Provide the (X, Y) coordinate of the cell's center where the given text is located.  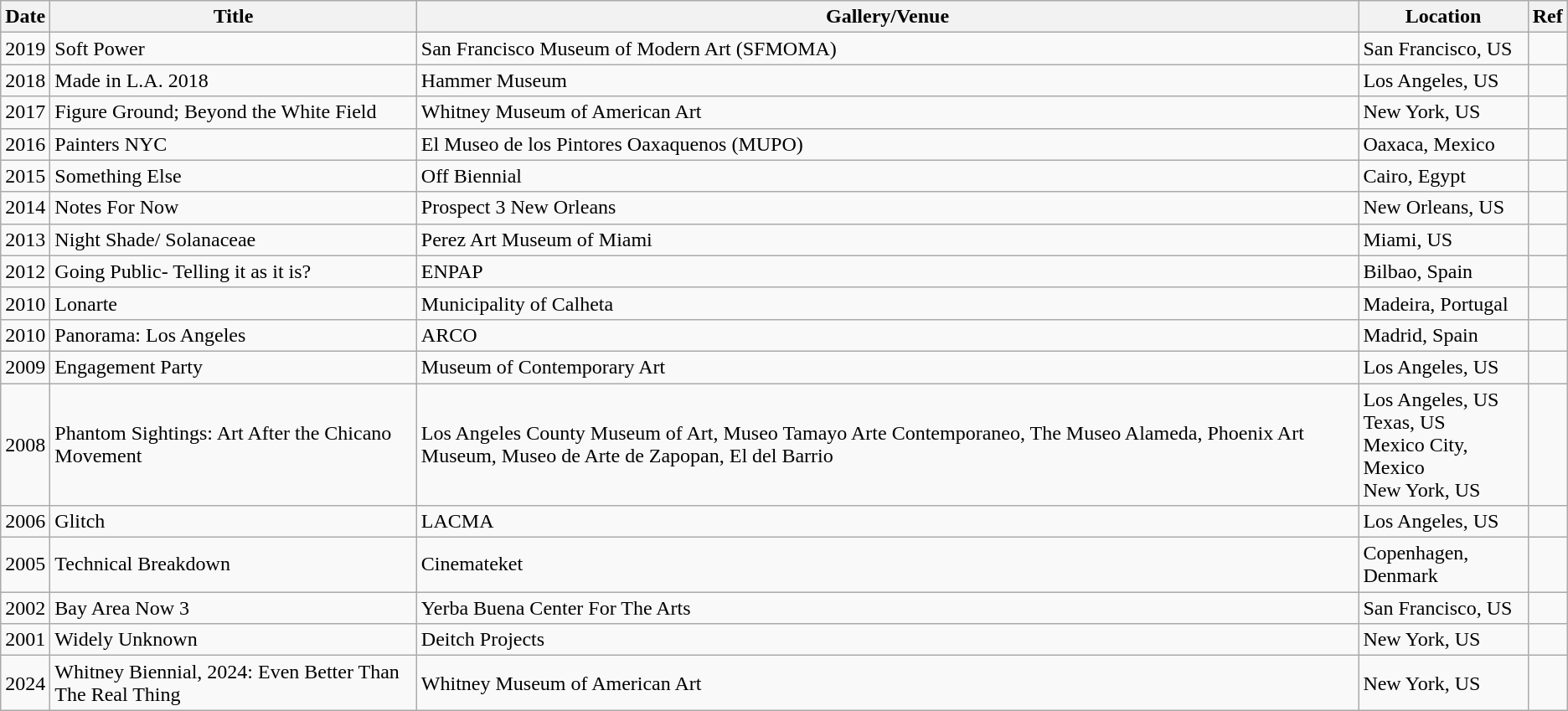
Cinemateket (888, 564)
Night Shade/ Solanaceae (233, 240)
LACMA (888, 522)
2012 (25, 271)
2018 (25, 80)
Soft Power (233, 49)
Phantom Sightings: Art After the Chicano Movement (233, 445)
2002 (25, 608)
Notes For Now (233, 208)
Widely Unknown (233, 640)
Made in L.A. 2018 (233, 80)
Off Biennial (888, 176)
Title (233, 17)
Gallery/Venue (888, 17)
Hammer Museum (888, 80)
2006 (25, 522)
Madeira, Portugal (1443, 303)
Los Angeles County Museum of Art, Museo Tamayo Arte Contemporaneo, The Museo Alameda, Phoenix Art Museum, Museo de Arte de Zapopan, El del Barrio (888, 445)
Glitch (233, 522)
Lonarte (233, 303)
2008 (25, 445)
2001 (25, 640)
Deitch Projects (888, 640)
Bilbao, Spain (1443, 271)
El Museo de los Pintores Oaxaquenos (MUPO) (888, 144)
2024 (25, 683)
ARCO (888, 335)
2005 (25, 564)
Perez Art Museum of Miami (888, 240)
Date (25, 17)
Yerba Buena Center For The Arts (888, 608)
Whitney Biennial, 2024: Even Better Than The Real Thing (233, 683)
Copenhagen, Denmark (1443, 564)
Cairo, Egypt (1443, 176)
Technical Breakdown (233, 564)
Municipality of Calheta (888, 303)
Los Angeles, USTexas, USMexico City, MexicoNew York, US (1443, 445)
ENPAP (888, 271)
New Orleans, US (1443, 208)
Something Else (233, 176)
2016 (25, 144)
Prospect 3 New Orleans (888, 208)
Painters NYC (233, 144)
Location (1443, 17)
2013 (25, 240)
2015 (25, 176)
2017 (25, 112)
Madrid, Spain (1443, 335)
2009 (25, 367)
2014 (25, 208)
Bay Area Now 3 (233, 608)
Oaxaca, Mexico (1443, 144)
Ref (1548, 17)
Miami, US (1443, 240)
2019 (25, 49)
Engagement Party (233, 367)
Panorama: Los Angeles (233, 335)
Going Public- Telling it as it is? (233, 271)
Museum of Contemporary Art (888, 367)
San Francisco Museum of Modern Art (SFMOMA) (888, 49)
Figure Ground; Beyond the White Field (233, 112)
